From the cell containing the given text, extract its center point as (X, Y) coordinate. 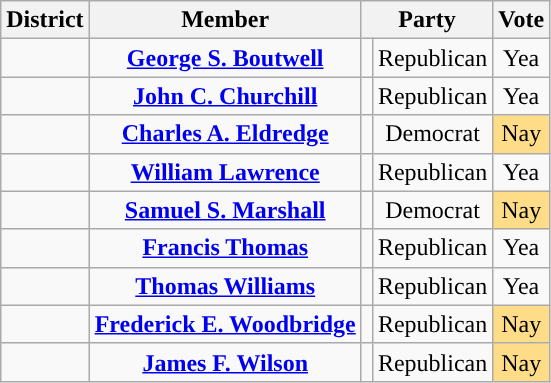
Vote (522, 20)
District (45, 20)
Thomas Williams (225, 286)
Frederick E. Woodbridge (225, 324)
James F. Wilson (225, 362)
Francis Thomas (225, 248)
Party (426, 20)
Member (225, 20)
George S. Boutwell (225, 58)
Samuel S. Marshall (225, 210)
John C. Churchill (225, 96)
Charles A. Eldredge (225, 134)
William Lawrence (225, 172)
